Find where the given text appears and provide that cell's center as [x, y] coordinate. 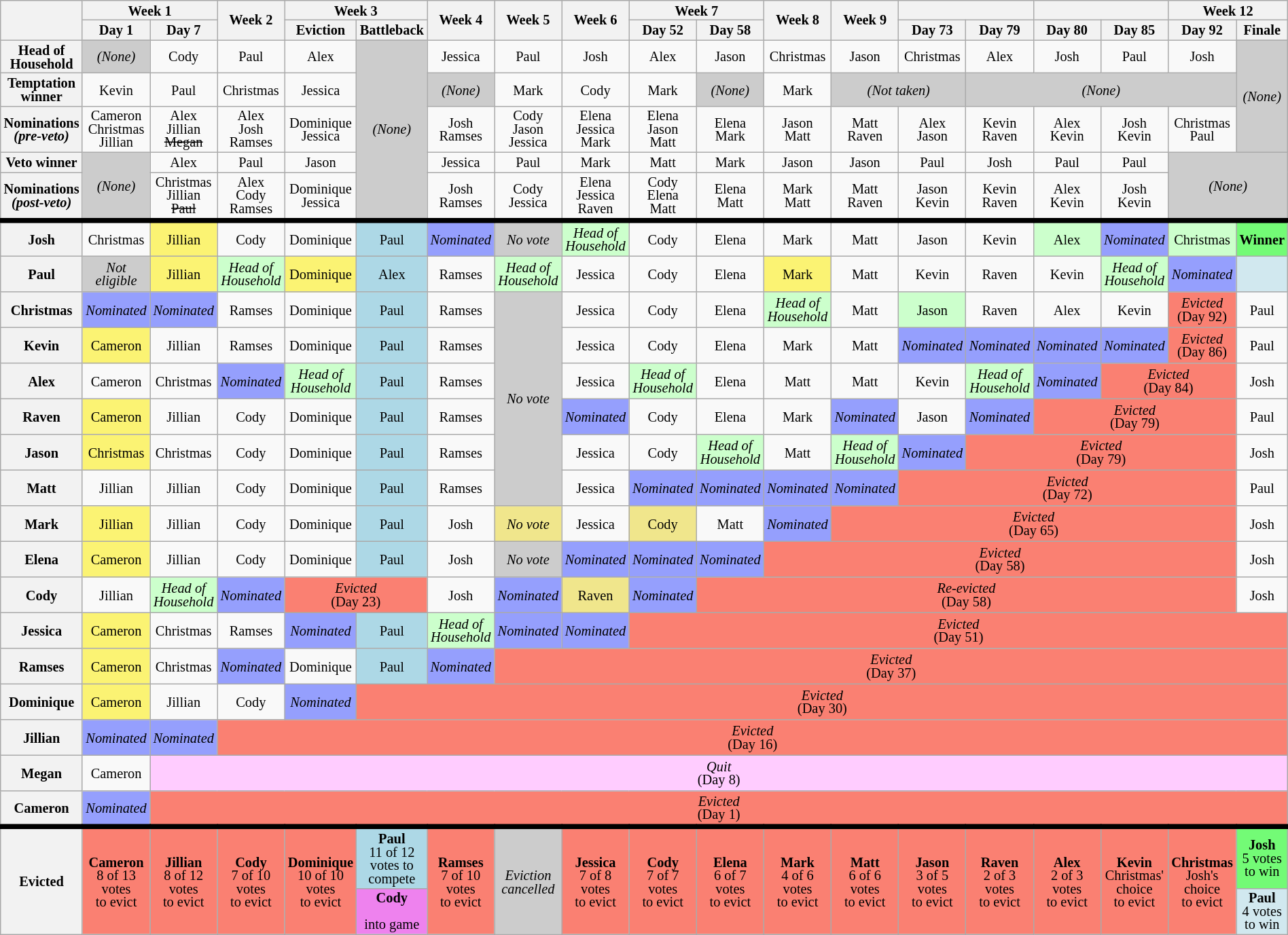
Day 58 [730, 30]
ElenaMark [730, 129]
Megan [42, 773]
ChristmasPaul [1202, 129]
Eviction [321, 30]
Jason3 of 5votesto evict [932, 880]
AlexJoshRamses [251, 129]
DominiqueJessica [321, 129]
Evicted(Day 30) [822, 701]
Quit(Day 8) [719, 773]
Elena6 of 7votesto evict [730, 880]
Day 85 [1134, 30]
Week 2 [251, 20]
Noteligible [115, 274]
Josh5 votesto win [1262, 857]
ElenaMatt [730, 196]
Nominations(post-veto) [42, 196]
Week 7 [696, 10]
Day 73 [932, 30]
MarkMatt [798, 196]
Evicted(Day 16) [753, 737]
Evicted(Day 58) [1000, 559]
Veto winner [42, 162]
Evicted(Day 23) [356, 594]
ElenaJessicaMark [595, 129]
Evicted(Day 37) [891, 665]
Finale [1262, 30]
Cody7 of 10votesto evict [251, 880]
Jessica7 of 8votesto evict [595, 880]
Day 7 [183, 30]
Matt6 of 6votesto evict [865, 880]
Evicted [42, 880]
Dominique10 of 10votesto evict [321, 880]
Evictioncancelled [529, 880]
AlexJason [932, 129]
Nominations(pre-veto) [42, 129]
Evicted(Day 51) [959, 630]
ElenaJasonMatt [663, 129]
Week 9 [865, 20]
Christmas JillianPaul [183, 196]
JasonKevin [932, 196]
Day 79 [1000, 30]
Raven2 of 3votesto evict [1000, 880]
Week 5 [529, 20]
Alex CodyRamses [251, 196]
Day 52 [663, 30]
Week 3 [356, 10]
Evicted(Day 92) [1202, 309]
Day 1 [115, 30]
Paul11 of 12votes tocompete [392, 857]
Evicted(Day 65) [1034, 523]
Evicted(Day 1) [719, 808]
Battleback [392, 30]
KevinChristmas' choiceto evict [1134, 880]
CodyJessica [529, 196]
Re-evicted(Day 58) [966, 594]
Alex2 of 3votesto evict [1067, 880]
Evicted(Day 84) [1168, 380]
ChristmasJosh's choiceto evict [1202, 880]
Cody7 of 7votesto evict [663, 880]
Day 92 [1202, 30]
ElenaJessicaRaven [595, 196]
Week 12 [1228, 10]
Cameron8 of 13votesto evict [115, 880]
Week 4 [461, 20]
AlexJillianMegan [183, 129]
Paul4 votesto win [1262, 911]
Evicted(Day 86) [1202, 345]
Temptationwinner [42, 90]
Evicted(Day 72) [1068, 488]
Mark4 of 6votesto evict [798, 880]
JasonMatt [798, 129]
Jillian8 of 12votesto evict [183, 880]
CodyElenaMatt [663, 196]
Codyinto game [392, 911]
Ramses7 of 10votesto evict [461, 880]
Week 6 [595, 20]
Day 80 [1067, 30]
Winner [1262, 238]
Week 8 [798, 20]
CameronChristmasJillian [115, 129]
CodyJasonJessica [529, 129]
(Not taken) [899, 90]
Week 1 [149, 10]
Dominique Jessica [321, 196]
